Find where the given text appears and provide that cell's center as [X, Y] coordinate. 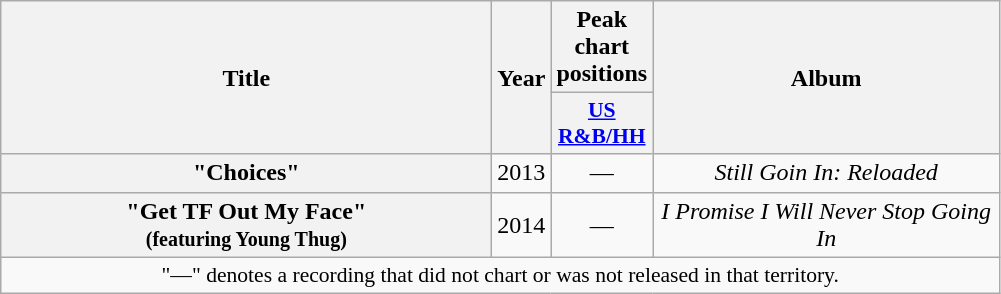
"Choices" [246, 173]
Year [522, 78]
2013 [522, 173]
US R&B/HH [602, 124]
"—" denotes a recording that did not chart or was not released in that territory. [500, 275]
Title [246, 78]
2014 [522, 224]
Album [826, 78]
Still Goin In: Reloaded [826, 173]
I Promise I Will Never Stop Going In [826, 224]
Peak chart positions [602, 47]
"Get TF Out My Face"(featuring Young Thug) [246, 224]
